For the text-containing cell, return its midpoint in [x, y] coordinate format. 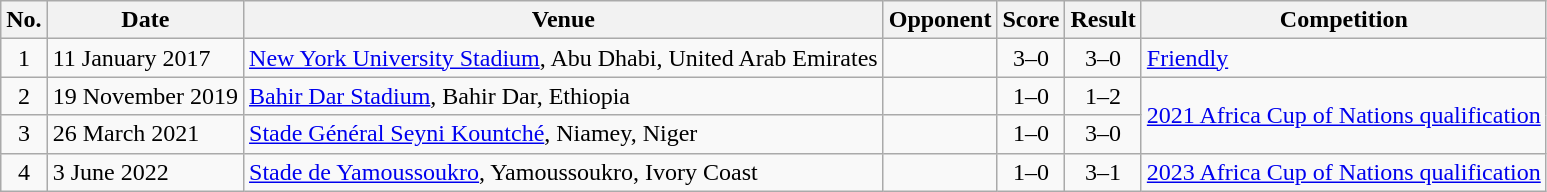
3 June 2022 [145, 172]
Competition [1344, 20]
Date [145, 20]
19 November 2019 [145, 96]
2023 Africa Cup of Nations qualification [1344, 172]
Venue [564, 20]
1–2 [1103, 96]
Score [1031, 20]
3 [24, 134]
Stade Général Seyni Kountché, Niamey, Niger [564, 134]
2021 Africa Cup of Nations qualification [1344, 115]
11 January 2017 [145, 58]
Stade de Yamoussoukro, Yamoussoukro, Ivory Coast [564, 172]
Friendly [1344, 58]
Opponent [940, 20]
1 [24, 58]
4 [24, 172]
New York University Stadium, Abu Dhabi, United Arab Emirates [564, 58]
No. [24, 20]
Result [1103, 20]
2 [24, 96]
Bahir Dar Stadium, Bahir Dar, Ethiopia [564, 96]
3–1 [1103, 172]
26 March 2021 [145, 134]
